Extract the [X, Y] coordinate from the center of the cell holding the provided text.  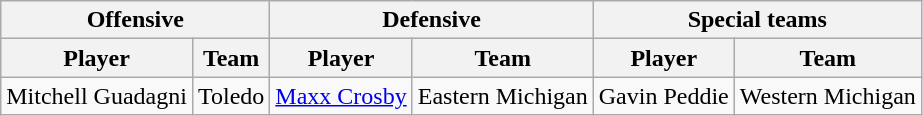
Maxx Crosby [341, 96]
Defensive [432, 20]
Gavin Peddie [664, 96]
Mitchell Guadagni [97, 96]
Offensive [136, 20]
Eastern Michigan [502, 96]
Western Michigan [828, 96]
Special teams [757, 20]
Toledo [230, 96]
